Detect which cell encompasses the target text, then output its (x, y) center coordinate. 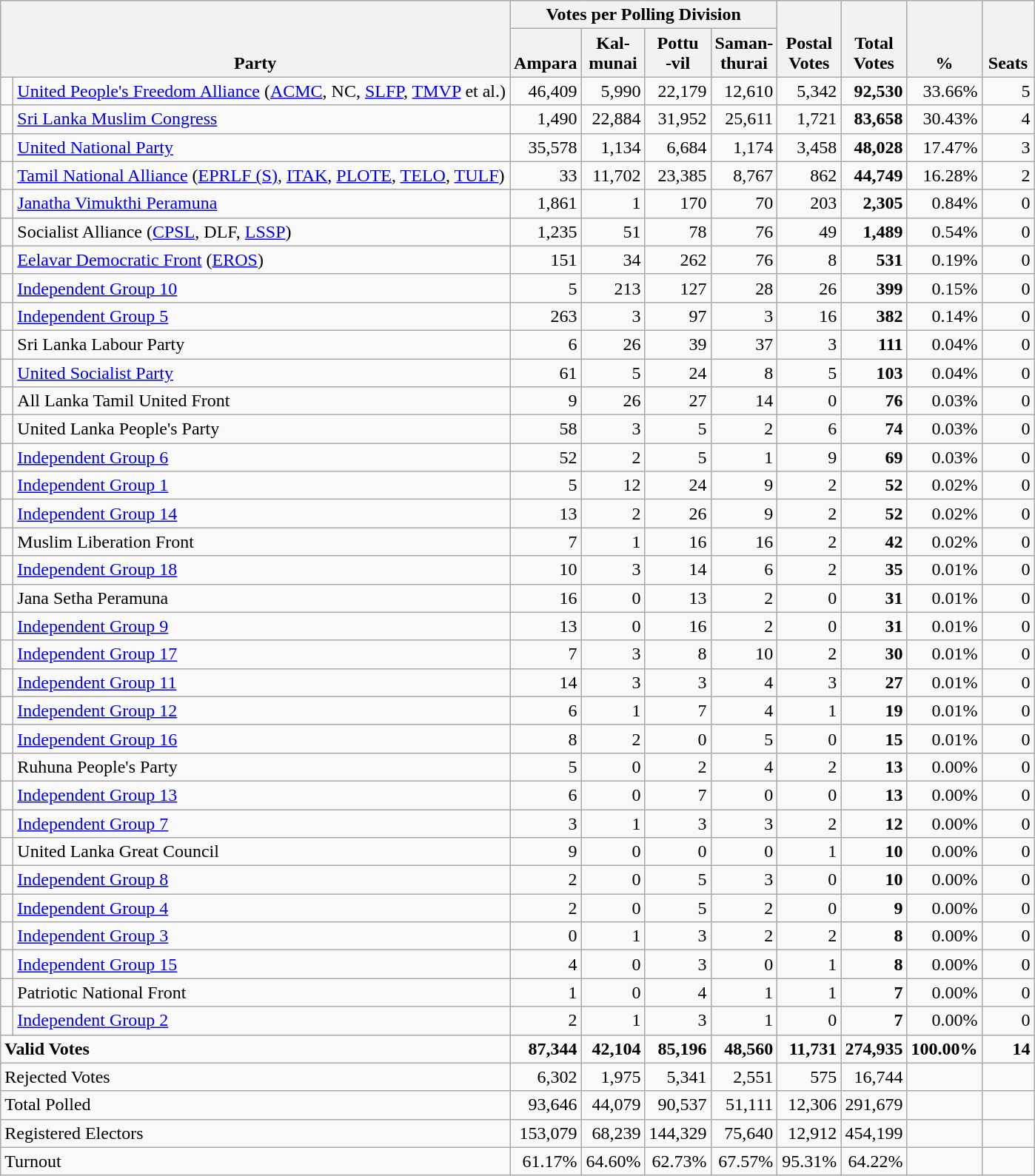
93,646 (546, 1105)
78 (678, 232)
12,306 (809, 1105)
United National Party (262, 147)
48,028 (874, 147)
Sri Lanka Labour Party (262, 344)
291,679 (874, 1105)
Independent Group 7 (262, 824)
68,239 (613, 1133)
2,305 (874, 204)
274,935 (874, 1049)
19 (874, 710)
22,884 (613, 119)
Independent Group 5 (262, 316)
Registered Electors (255, 1133)
8,767 (744, 175)
0.84% (945, 204)
5,342 (809, 91)
Patriotic National Front (262, 992)
Independent Group 13 (262, 795)
30 (874, 654)
37 (744, 344)
28 (744, 288)
64.60% (613, 1161)
United People's Freedom Alliance (ACMC, NC, SLFP, TMVP et al.) (262, 91)
Independent Group 1 (262, 485)
17.47% (945, 147)
16,744 (874, 1077)
34 (613, 260)
1,975 (613, 1077)
Ampara (546, 53)
Total Polled (255, 1105)
16.28% (945, 175)
44,079 (613, 1105)
Janatha Vimukthi Peramuna (262, 204)
Sri Lanka Muslim Congress (262, 119)
1,861 (546, 204)
0.19% (945, 260)
51,111 (744, 1105)
3,458 (809, 147)
454,199 (874, 1133)
6,684 (678, 147)
44,749 (874, 175)
All Lanka Tamil United Front (262, 401)
PostalVotes (809, 38)
97 (678, 316)
% (945, 38)
United Lanka People's Party (262, 429)
83,658 (874, 119)
1,134 (613, 147)
61.17% (546, 1161)
Jana Setha Peramuna (262, 598)
213 (613, 288)
Muslim Liberation Front (262, 542)
Independent Group 6 (262, 457)
Kal-munai (613, 53)
Independent Group 11 (262, 682)
49 (809, 232)
1,721 (809, 119)
1,235 (546, 232)
51 (613, 232)
Independent Group 18 (262, 570)
0.14% (945, 316)
127 (678, 288)
48,560 (744, 1049)
100.00% (945, 1049)
Independent Group 9 (262, 626)
170 (678, 204)
Eelavar Democratic Front (EROS) (262, 260)
74 (874, 429)
Independent Group 17 (262, 654)
25,611 (744, 119)
70 (744, 204)
Turnout (255, 1161)
46,409 (546, 91)
87,344 (546, 1049)
5,990 (613, 91)
30.43% (945, 119)
United Lanka Great Council (262, 852)
399 (874, 288)
144,329 (678, 1133)
382 (874, 316)
12,610 (744, 91)
Total Votes (874, 38)
11,731 (809, 1049)
Independent Group 2 (262, 1021)
111 (874, 344)
Rejected Votes (255, 1077)
862 (809, 175)
1,489 (874, 232)
Independent Group 16 (262, 739)
42,104 (613, 1049)
Independent Group 10 (262, 288)
Independent Group 8 (262, 880)
Independent Group 14 (262, 514)
2,551 (744, 1077)
90,537 (678, 1105)
11,702 (613, 175)
31,952 (678, 119)
58 (546, 429)
Saman-thurai (744, 53)
75,640 (744, 1133)
35,578 (546, 147)
United Socialist Party (262, 372)
Tamil National Alliance (EPRLF (S), ITAK, PLOTE, TELO, TULF) (262, 175)
33.66% (945, 91)
62.73% (678, 1161)
Socialist Alliance (CPSL, DLF, LSSP) (262, 232)
0.54% (945, 232)
262 (678, 260)
1,490 (546, 119)
23,385 (678, 175)
39 (678, 344)
6,302 (546, 1077)
Independent Group 3 (262, 936)
575 (809, 1077)
Votes per Polling Division (644, 15)
64.22% (874, 1161)
12,912 (809, 1133)
67.57% (744, 1161)
Ruhuna People's Party (262, 767)
531 (874, 260)
203 (809, 204)
Seats (1008, 38)
85,196 (678, 1049)
Independent Group 15 (262, 964)
Valid Votes (255, 1049)
33 (546, 175)
153,079 (546, 1133)
61 (546, 372)
Pottu-vil (678, 53)
Independent Group 12 (262, 710)
Party (255, 38)
42 (874, 542)
22,179 (678, 91)
5,341 (678, 1077)
263 (546, 316)
92,530 (874, 91)
1,174 (744, 147)
35 (874, 570)
95.31% (809, 1161)
15 (874, 739)
69 (874, 457)
151 (546, 260)
Independent Group 4 (262, 908)
103 (874, 372)
0.15% (945, 288)
